Identify which cell holds the provided text, then report its [x, y] central coordinate. 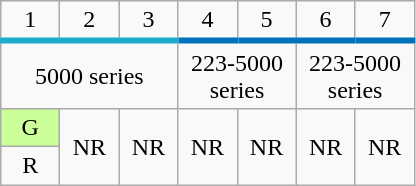
2 [90, 21]
1 [30, 21]
4 [208, 21]
3 [148, 21]
6 [326, 21]
5000 series [90, 74]
5 [266, 21]
R [30, 165]
G [30, 127]
7 [384, 21]
